For the text-containing cell, return its midpoint in (x, y) coordinate format. 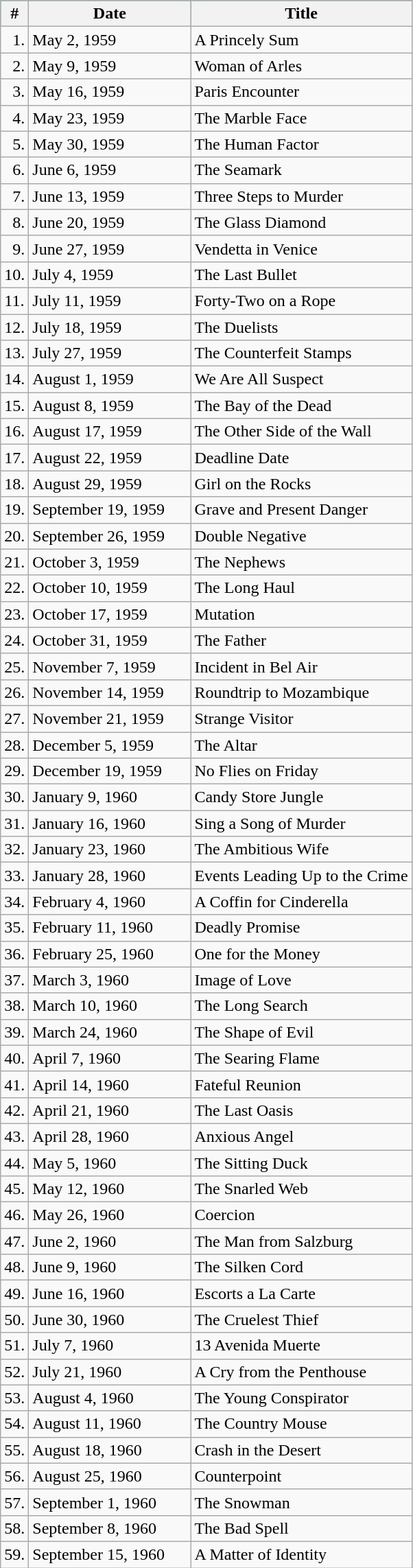
The Young Conspirator (301, 1398)
January 9, 1960 (110, 797)
No Flies on Friday (301, 771)
26. (15, 692)
April 7, 1960 (110, 1058)
The Searing Flame (301, 1058)
October 17, 1959 (110, 614)
Grave and Present Danger (301, 510)
April 21, 1960 (110, 1110)
November 7, 1959 (110, 666)
August 4, 1960 (110, 1398)
Coercion (301, 1215)
The Seamark (301, 170)
Crash in the Desert (301, 1450)
A Cry from the Penthouse (301, 1372)
Paris Encounter (301, 92)
24. (15, 640)
The Sitting Duck (301, 1163)
February 25, 1960 (110, 954)
Double Negative (301, 536)
56. (15, 1476)
18. (15, 484)
The Long Haul (301, 588)
The Marble Face (301, 118)
19. (15, 510)
August 25, 1960 (110, 1476)
40. (15, 1058)
The Human Factor (301, 144)
April 28, 1960 (110, 1136)
A Princely Sum (301, 40)
June 30, 1960 (110, 1320)
25. (15, 666)
December 19, 1959 (110, 771)
Deadly Promise (301, 928)
28. (15, 745)
55. (15, 1450)
The Bad Spell (301, 1528)
7. (15, 196)
1. (15, 40)
36. (15, 954)
51. (15, 1346)
June 20, 1959 (110, 222)
Escorts a La Carte (301, 1294)
Anxious Angel (301, 1136)
41. (15, 1084)
57. (15, 1502)
Fateful Reunion (301, 1084)
The Glass Diamond (301, 222)
May 30, 1959 (110, 144)
31. (15, 823)
45. (15, 1189)
Girl on the Rocks (301, 484)
July 11, 1959 (110, 301)
The Duelists (301, 327)
Mutation (301, 614)
May 12, 1960 (110, 1189)
June 2, 1960 (110, 1241)
May 16, 1959 (110, 92)
July 18, 1959 (110, 327)
May 26, 1960 (110, 1215)
January 16, 1960 (110, 823)
November 21, 1959 (110, 718)
The Silken Cord (301, 1267)
August 8, 1959 (110, 406)
March 3, 1960 (110, 980)
September 19, 1959 (110, 510)
June 13, 1959 (110, 196)
Sing a Song of Murder (301, 823)
April 14, 1960 (110, 1084)
Woman of Arles (301, 66)
May 5, 1960 (110, 1163)
August 22, 1959 (110, 458)
Image of Love (301, 980)
30. (15, 797)
June 16, 1960 (110, 1294)
6. (15, 170)
July 4, 1959 (110, 274)
The Snarled Web (301, 1189)
July 7, 1960 (110, 1346)
49. (15, 1294)
January 23, 1960 (110, 850)
38. (15, 1006)
August 29, 1959 (110, 484)
16. (15, 432)
21. (15, 562)
Strange Visitor (301, 718)
44. (15, 1163)
The Altar (301, 745)
The Long Search (301, 1006)
The Last Oasis (301, 1110)
March 10, 1960 (110, 1006)
February 11, 1960 (110, 928)
Date (110, 14)
The Man from Salzburg (301, 1241)
20. (15, 536)
10. (15, 274)
3. (15, 92)
A Matter of Identity (301, 1554)
Incident in Bel Air (301, 666)
May 9, 1959 (110, 66)
54. (15, 1424)
August 11, 1960 (110, 1424)
August 17, 1959 (110, 432)
One for the Money (301, 954)
The Last Bullet (301, 274)
The Shape of Evil (301, 1032)
August 18, 1960 (110, 1450)
37. (15, 980)
Candy Store Jungle (301, 797)
52. (15, 1372)
May 2, 1959 (110, 40)
Forty-Two on a Rope (301, 301)
47. (15, 1241)
Deadline Date (301, 458)
50. (15, 1320)
22. (15, 588)
June 27, 1959 (110, 248)
August 1, 1959 (110, 379)
4. (15, 118)
# (15, 14)
34. (15, 902)
58. (15, 1528)
June 6, 1959 (110, 170)
A Coffin for Cinderella (301, 902)
13. (15, 353)
35. (15, 928)
11. (15, 301)
July 21, 1960 (110, 1372)
The Bay of the Dead (301, 406)
17. (15, 458)
November 14, 1959 (110, 692)
January 28, 1960 (110, 876)
September 1, 1960 (110, 1502)
The Other Side of the Wall (301, 432)
Events Leading Up to the Crime (301, 876)
Counterpoint (301, 1476)
27. (15, 718)
15. (15, 406)
39. (15, 1032)
Three Steps to Murder (301, 196)
Roundtrip to Mozambique (301, 692)
32. (15, 850)
42. (15, 1110)
43. (15, 1136)
8. (15, 222)
July 27, 1959 (110, 353)
The Nephews (301, 562)
48. (15, 1267)
12. (15, 327)
June 9, 1960 (110, 1267)
14. (15, 379)
2. (15, 66)
9. (15, 248)
September 8, 1960 (110, 1528)
The Country Mouse (301, 1424)
33. (15, 876)
Vendetta in Venice (301, 248)
Title (301, 14)
The Father (301, 640)
46. (15, 1215)
The Snowman (301, 1502)
The Cruelest Thief (301, 1320)
5. (15, 144)
The Ambitious Wife (301, 850)
October 31, 1959 (110, 640)
53. (15, 1398)
December 5, 1959 (110, 745)
September 26, 1959 (110, 536)
13 Avenida Muerte (301, 1346)
October 3, 1959 (110, 562)
March 24, 1960 (110, 1032)
February 4, 1960 (110, 902)
May 23, 1959 (110, 118)
We Are All Suspect (301, 379)
23. (15, 614)
The Counterfeit Stamps (301, 353)
29. (15, 771)
September 15, 1960 (110, 1554)
59. (15, 1554)
October 10, 1959 (110, 588)
